Output the [X, Y] coordinate of the center of the cell containing the given text.  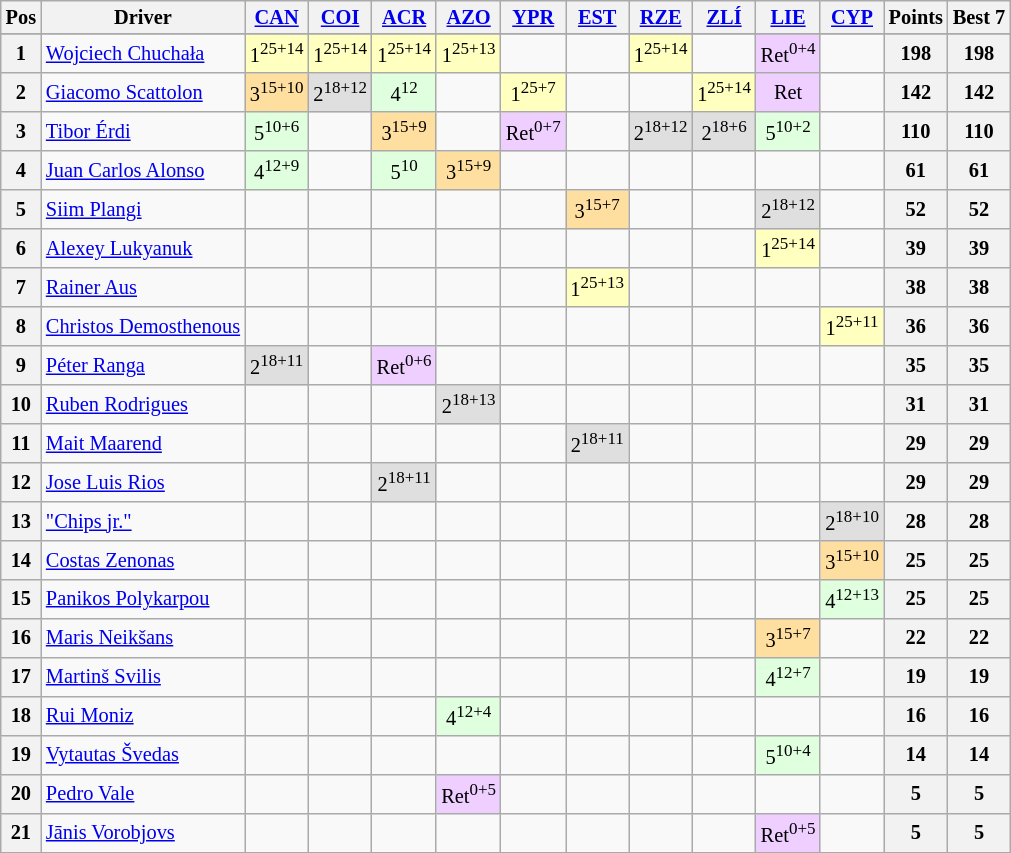
4 [21, 170]
EST [598, 17]
Jose Luis Rios [143, 482]
ACR [404, 17]
Points [916, 17]
218+10 [852, 520]
18 [21, 716]
Best 7 [979, 17]
17 [21, 676]
Panikos Polykarpou [143, 598]
412+7 [788, 676]
Rainer Aus [143, 288]
Siim Plangi [143, 210]
412 [404, 92]
CYP [852, 17]
Pos [21, 17]
412+4 [468, 716]
YPR [534, 17]
Wojciech Chuchała [143, 54]
Péter Ranga [143, 366]
6 [21, 248]
13 [21, 520]
Rui Moniz [143, 716]
125+11 [852, 326]
Ruben Rodrigues [143, 404]
3 [21, 132]
Ret0+4 [788, 54]
AZO [468, 17]
"Chips jr." [143, 520]
10 [21, 404]
218+6 [724, 132]
12 [21, 482]
Pedro Vale [143, 794]
Juan Carlos Alonso [143, 170]
CAN [276, 17]
11 [21, 444]
510+2 [788, 132]
ZLÍ [724, 17]
Ret0+7 [534, 132]
Christos Demosthenous [143, 326]
20 [21, 794]
21 [21, 832]
Mait Maarend [143, 444]
Tibor Érdi [143, 132]
Giacomo Scattolon [143, 92]
412+13 [852, 598]
Costas Zenonas [143, 560]
Alexey Lukyanuk [143, 248]
Maris Neikšans [143, 638]
510 [404, 170]
510+6 [276, 132]
Vytautas Švedas [143, 754]
218+13 [468, 404]
125+7 [534, 92]
9 [21, 366]
COI [340, 17]
2 [21, 92]
8 [21, 326]
Jānis Vorobjovs [143, 832]
LIE [788, 17]
510+4 [788, 754]
Driver [143, 17]
Ret0+6 [404, 366]
Ret [788, 92]
7 [21, 288]
15 [21, 598]
Martinš Svilis [143, 676]
412+9 [276, 170]
1 [21, 54]
RZE [660, 17]
